Determine the (x, y) coordinate at the center of the cell enclosing the given text.  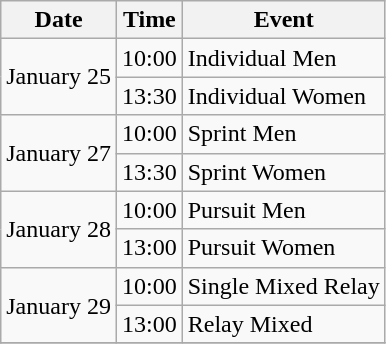
Single Mixed Relay (284, 286)
Sprint Women (284, 172)
Time (149, 20)
January 29 (59, 305)
Relay Mixed (284, 324)
Pursuit Men (284, 210)
January 28 (59, 229)
Individual Women (284, 96)
January 27 (59, 153)
Date (59, 20)
Individual Men (284, 58)
January 25 (59, 77)
Event (284, 20)
Sprint Men (284, 134)
Pursuit Women (284, 248)
